Detect which cell encompasses the target text, then output its [x, y] center coordinate. 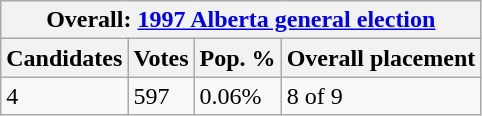
8 of 9 [381, 96]
Overall placement [381, 58]
Candidates [64, 58]
597 [161, 96]
4 [64, 96]
Pop. % [238, 58]
Overall: 1997 Alberta general election [241, 20]
Votes [161, 58]
0.06% [238, 96]
